Identify which cell holds the provided text, then report its (x, y) central coordinate. 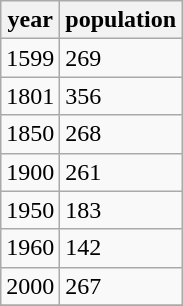
267 (121, 286)
1900 (30, 172)
268 (121, 134)
183 (121, 210)
356 (121, 96)
269 (121, 58)
1950 (30, 210)
1960 (30, 248)
1801 (30, 96)
1599 (30, 58)
2000 (30, 286)
1850 (30, 134)
year (30, 20)
population (121, 20)
142 (121, 248)
261 (121, 172)
